Scan for the cell matching the given text and deliver its (x, y) coordinate at center. 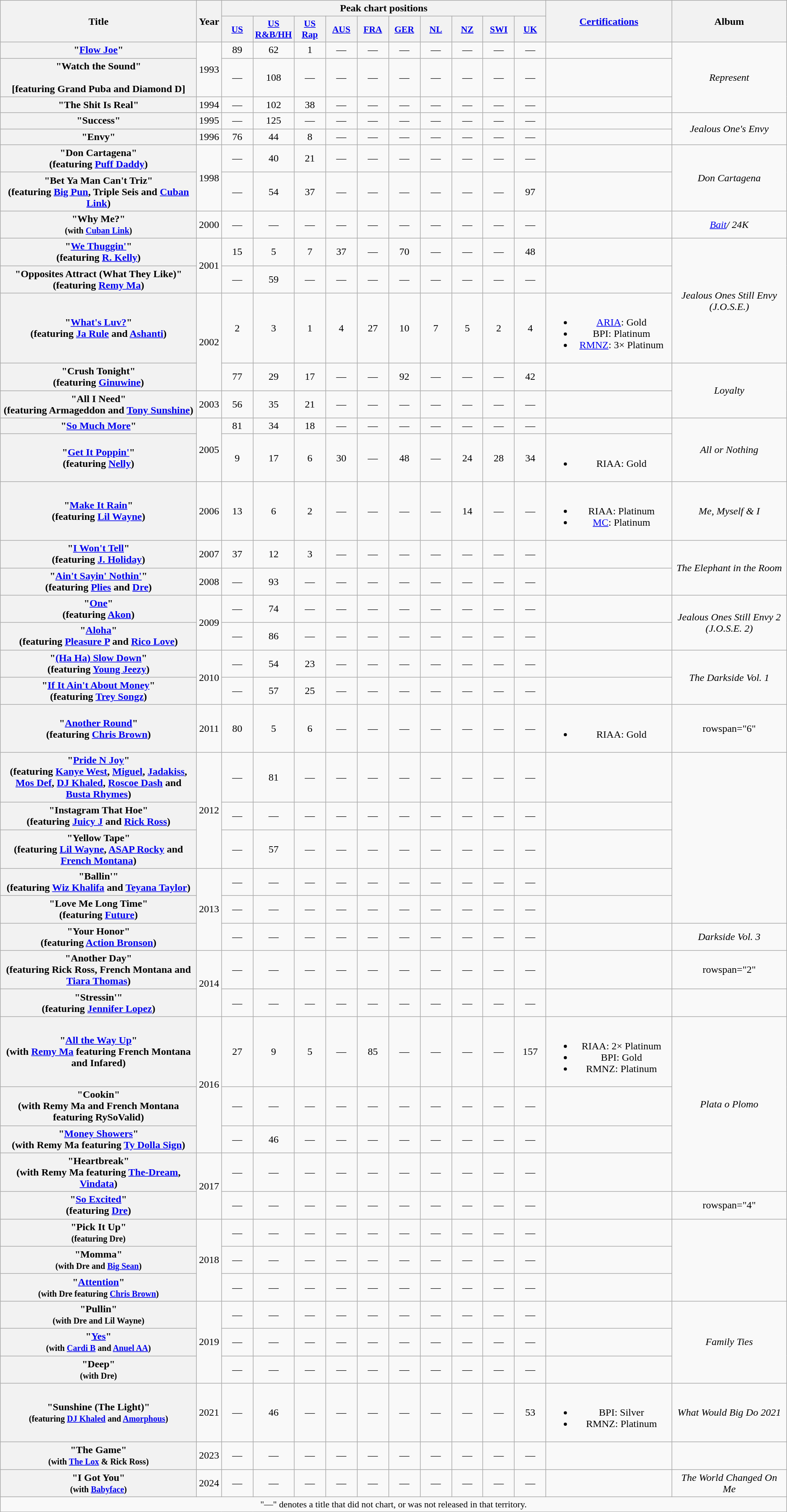
"Opposites Attract (What They Like)" (featuring Remy Ma) (98, 279)
2010 (209, 677)
"(Ha Ha) Slow Down" (featuring Young Jeezy) (98, 664)
"Stressin'" (featuring Jennifer Lopez) (98, 1003)
"Another Round" (featuring Chris Brown) (98, 728)
Plata o Plomo (729, 1104)
1994 (209, 105)
2001 (209, 265)
1996 (209, 137)
85 (372, 1051)
"Attention"(with Dre featuring Chris Brown) (98, 1287)
2018 (209, 1260)
SWI (499, 29)
92 (404, 377)
NZ (467, 29)
53 (531, 1413)
2009 (209, 622)
93 (274, 581)
"Don Cartagena" (featuring Puff Daddy) (98, 158)
Family Ties (729, 1342)
Jealous Ones Still Envy 2 (J.O.S.E. 2) (729, 622)
Represent (729, 77)
2005 (209, 450)
12 (274, 554)
"Deep"(with Dre) (98, 1369)
Title (98, 21)
"Yes"(with Cardi B and Anuel AA) (98, 1342)
What Would Big Do 2021 (729, 1413)
"Cookin" (with Remy Ma and French Montana featuring RySoValid) (98, 1106)
US Rap (309, 29)
"I Got You"(with Babyface) (98, 1483)
rowspan="4" (729, 1205)
"I Won't Tell" (featuring J. Holiday) (98, 554)
29 (274, 377)
1995 (209, 121)
"Watch the Sound"[featuring Grand Puba and Diamond D] (98, 77)
"We Thuggin'" (featuring R. Kelly) (98, 252)
"Love Me Long Time" (featuring Future) (98, 909)
"Aloha" (featuring Pleasure P and Rico Love) (98, 636)
"One" (featuring Akon) (98, 609)
"Ain't Sayin' Nothin'" (featuring Plies and Dre) (98, 581)
"Momma"(with Dre and Big Sean) (98, 1260)
38 (309, 105)
"Heartbreak" (with Remy Ma featuring The-Dream, Vindata) (98, 1172)
14 (467, 511)
Jealous One's Envy (729, 129)
"Pullin"(with Dre and Lil Wayne) (98, 1315)
Album (729, 21)
"Why Me?"(with Cuban Link) (98, 225)
2024 (209, 1483)
76 (237, 137)
56 (237, 405)
US (237, 29)
2019 (209, 1342)
"Instagram That Hoe" (featuring Juicy J and Rick Ross) (98, 816)
15 (237, 252)
"Sunshine (The Light)"(featuring DJ Khaled and Amorphous) (98, 1413)
8 (309, 137)
US R&B/HH (274, 29)
10 (404, 328)
Jealous Ones Still Envy (J.O.S.E.) (729, 300)
2008 (209, 581)
59 (274, 279)
"All the Way Up" (with Remy Ma featuring French Montana and Infared) (98, 1051)
"Flow Joe" (98, 50)
89 (237, 50)
"Success" (98, 121)
"If It Ain't About Money" (featuring Trey Songz) (98, 691)
40 (274, 158)
Bait/ 24K (729, 225)
1993 (209, 69)
BPI: SilverRMNZ: Platinum (609, 1413)
"Envy" (98, 137)
Peak chart positions (384, 8)
2017 (209, 1186)
RIAA: PlatinumMC: Platinum (609, 511)
"The Shit Is Real" (98, 105)
30 (341, 458)
13 (237, 511)
"Get It Poppin'" (featuring Nelly) (98, 458)
"Pick It Up"(featuring Dre) (98, 1232)
"Ballin'" (featuring Wiz Khalifa and Teyana Taylor) (98, 882)
"Another Day" (featuring Rick Ross, French Montana and Tiara Thomas) (98, 970)
2000 (209, 225)
2016 (209, 1085)
NL (436, 29)
80 (237, 728)
2003 (209, 405)
23 (309, 664)
44 (274, 137)
"Money Showers" (with Remy Ma featuring Ty Dolla Sign) (98, 1139)
"So Excited" (featuring Dre) (98, 1205)
102 (274, 105)
Certifications (609, 21)
157 (531, 1051)
"Yellow Tape" (featuring Lil Wayne, ASAP Rocky and French Montana) (98, 849)
35 (274, 405)
"Make It Rain" (featuring Lil Wayne) (98, 511)
77 (237, 377)
70 (404, 252)
"Bet Ya Man Can't Triz" (featuring Big Pun, Triple Seis and Cuban Link) (98, 191)
42 (531, 377)
The World Changed On Me (729, 1483)
25 (309, 691)
"Pride N Joy" (featuring Kanye West, Miguel, Jadakiss, Mos Def, DJ Khaled, Roscoe Dash and Busta Rhymes) (98, 777)
The Elephant in the Room (729, 568)
GER (404, 29)
62 (274, 50)
"Crush Tonight" (featuring Ginuwine) (98, 377)
AUS (341, 29)
2007 (209, 554)
UK (531, 29)
rowspan="2" (729, 970)
"So Much More" (98, 426)
97 (531, 191)
"Your Honor" (featuring Action Bronson) (98, 937)
rowspan="6" (729, 728)
74 (274, 609)
All or Nothing (729, 450)
Me, Myself & I (729, 511)
2012 (209, 810)
2011 (209, 728)
24 (467, 458)
FRA (372, 29)
108 (274, 77)
"The Game"(with The Lox & Rick Ross) (98, 1456)
2006 (209, 511)
1998 (209, 177)
Year (209, 21)
RIAA: 2× PlatinumBPI: GoldRMNZ: Platinum (609, 1051)
2014 (209, 983)
ARIA: GoldBPI: PlatinumRMNZ: 3× Platinum (609, 328)
Don Cartagena (729, 177)
28 (499, 458)
86 (274, 636)
2023 (209, 1456)
"What's Luv?" (featuring Ja Rule and Ashanti) (98, 328)
18 (309, 426)
2002 (209, 342)
"—" denotes a title that did not chart, or was not released in that territory. (393, 1504)
Loyalty (729, 391)
The Darkside Vol. 1 (729, 677)
2021 (209, 1413)
"All I Need" (featuring Armageddon and Tony Sunshine) (98, 405)
2013 (209, 909)
Darkside Vol. 3 (729, 937)
125 (274, 121)
